Scan for the cell matching the given text and deliver its [x, y] coordinate at center. 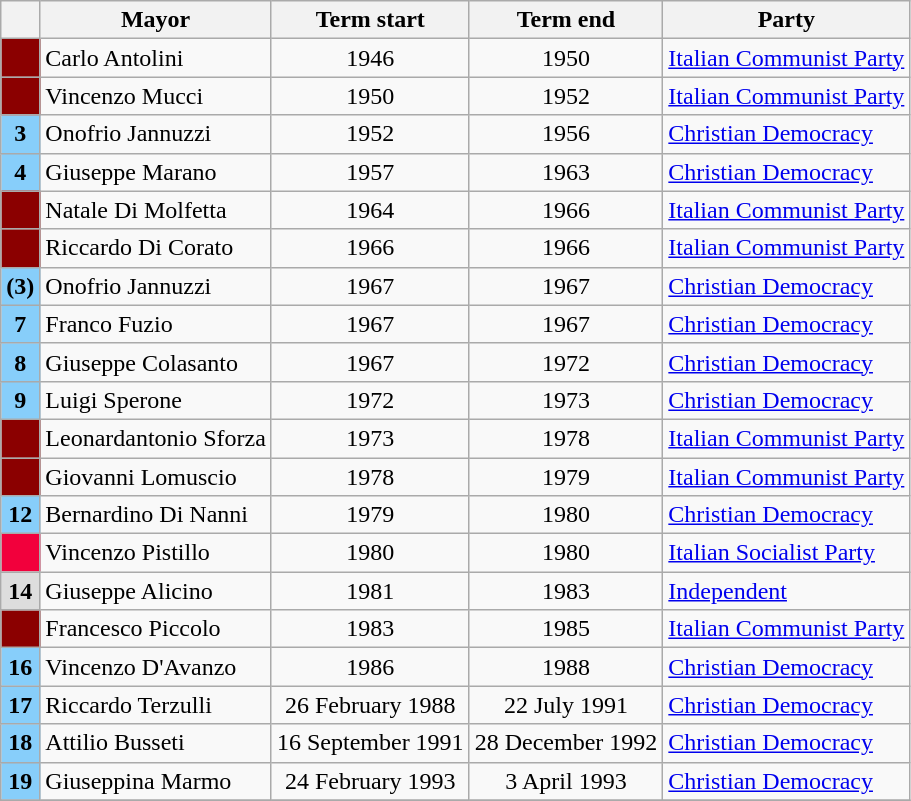
Party [786, 20]
1957 [370, 172]
Riccardo Terzulli [156, 705]
Mayor [156, 20]
4 [20, 172]
17 [20, 705]
Giuseppe Alicino [156, 591]
1985 [566, 629]
Luigi Sperone [156, 400]
Vincenzo Pistillo [156, 553]
3 April 1993 [566, 781]
Natale Di Molfetta [156, 210]
Francesco Piccolo [156, 629]
Giuseppe Colasanto [156, 362]
7 [20, 324]
1986 [370, 667]
1981 [370, 591]
18 [20, 743]
16 September 1991 [370, 743]
28 December 1992 [566, 743]
1964 [370, 210]
1988 [566, 667]
Italian Socialist Party [786, 553]
1946 [370, 58]
Vincenzo D'Avanzo [156, 667]
22 July 1991 [566, 705]
26 February 1988 [370, 705]
Term start [370, 20]
12 [20, 515]
Attilio Busseti [156, 743]
Vincenzo Mucci [156, 96]
19 [20, 781]
Giovanni Lomuscio [156, 477]
Carlo Antolini [156, 58]
1963 [566, 172]
Independent [786, 591]
Riccardo Di Corato [156, 248]
Giuseppina Marmo [156, 781]
Franco Fuzio [156, 324]
16 [20, 667]
14 [20, 591]
8 [20, 362]
Term end [566, 20]
9 [20, 400]
Giuseppe Marano [156, 172]
24 February 1993 [370, 781]
Leonardantonio Sforza [156, 438]
Bernardino Di Nanni [156, 515]
1956 [566, 134]
(3) [20, 286]
3 [20, 134]
